Find where the given text appears and provide that cell's center as [X, Y] coordinate. 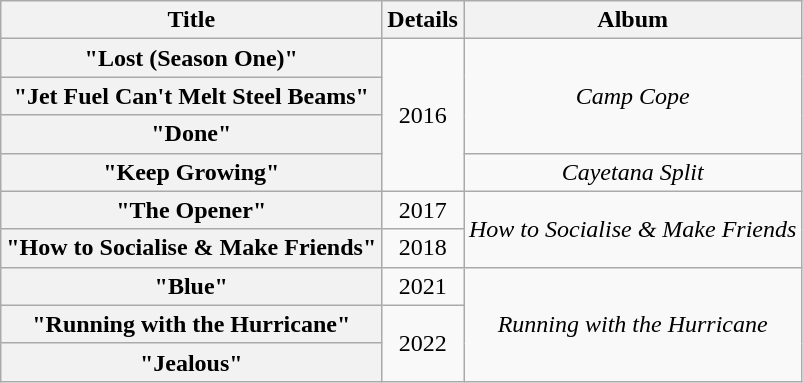
Cayetana Split [633, 172]
2021 [423, 286]
Details [423, 20]
"Jet Fuel Can't Melt Steel Beams" [192, 96]
Title [192, 20]
Running with the Hurricane [633, 324]
2018 [423, 248]
Album [633, 20]
"Done" [192, 134]
"Keep Growing" [192, 172]
2017 [423, 210]
2016 [423, 115]
"Jealous" [192, 362]
"The Opener" [192, 210]
"How to Socialise & Make Friends" [192, 248]
"Lost (Season One)" [192, 58]
2022 [423, 343]
How to Socialise & Make Friends [633, 229]
"Blue" [192, 286]
"Running with the Hurricane" [192, 324]
Camp Cope [633, 96]
